For the text-containing cell, return its midpoint in [X, Y] coordinate format. 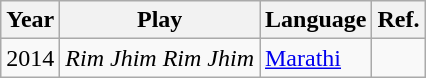
Rim Jhim Rim Jhim [160, 58]
Play [160, 20]
2014 [30, 58]
Year [30, 20]
Ref. [398, 20]
Marathi [316, 58]
Language [316, 20]
